Scan for the cell matching the given text and deliver its [X, Y] coordinate at center. 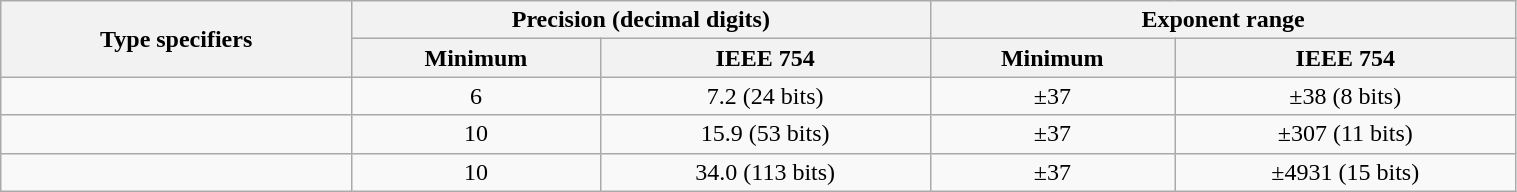
Precision (decimal digits) [642, 20]
Exponent range [1223, 20]
15.9 (53 bits) [765, 134]
±307 (11 bits) [1345, 134]
±4931 (15 bits) [1345, 172]
34.0 (113 bits) [765, 172]
±38 (8 bits) [1345, 96]
6 [476, 96]
7.2 (24 bits) [765, 96]
Type specifiers [176, 39]
